Locate the cell with the specified text and output its (x, y) center coordinate. 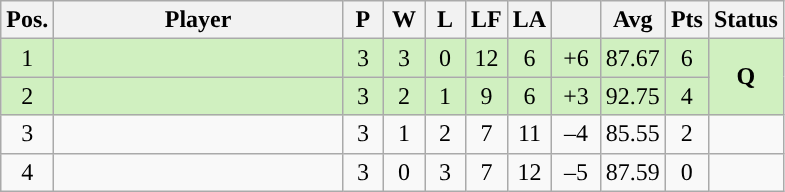
9 (487, 96)
11 (529, 134)
LA (529, 20)
Q (746, 77)
92.75 (632, 96)
87.59 (632, 172)
L (444, 20)
Pts (686, 20)
+6 (576, 58)
–5 (576, 172)
Pos. (28, 20)
P (362, 20)
Player (198, 20)
LF (487, 20)
87.67 (632, 58)
Avg (632, 20)
85.55 (632, 134)
Status (746, 20)
W (404, 20)
–4 (576, 134)
+3 (576, 96)
